Pinpoint the cell where the given text exists, returning its (X, Y) midpoint coordinate. 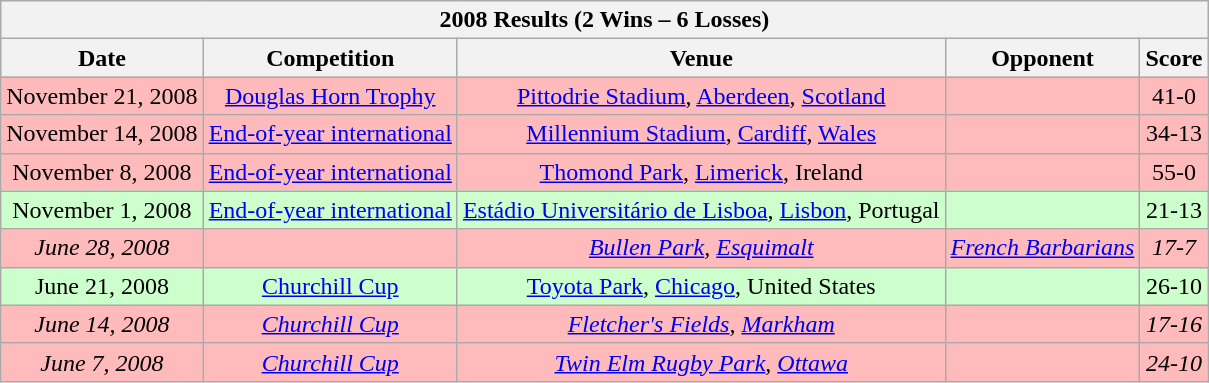
Toyota Park, Chicago, United States (701, 286)
34-13 (1174, 134)
26-10 (1174, 286)
17-16 (1174, 324)
November 8, 2008 (102, 172)
Thomond Park, Limerick, Ireland (701, 172)
Fletcher's Fields, Markham (701, 324)
French Barbarians (1042, 248)
41-0 (1174, 96)
June 14, 2008 (102, 324)
Douglas Horn Trophy (330, 96)
November 21, 2008 (102, 96)
Competition (330, 58)
17-7 (1174, 248)
November 14, 2008 (102, 134)
June 7, 2008 (102, 362)
Opponent (1042, 58)
Date (102, 58)
Venue (701, 58)
2008 Results (2 Wins – 6 Losses) (604, 20)
Estádio Universitário de Lisboa, Lisbon, Portugal (701, 210)
55-0 (1174, 172)
Bullen Park, Esquimalt (701, 248)
21-13 (1174, 210)
June 21, 2008 (102, 286)
Pittodrie Stadium, Aberdeen, Scotland (701, 96)
November 1, 2008 (102, 210)
Millennium Stadium, Cardiff, Wales (701, 134)
24-10 (1174, 362)
Twin Elm Rugby Park, Ottawa (701, 362)
June 28, 2008 (102, 248)
Score (1174, 58)
